Extract the (X, Y) coordinate from the center of the cell holding the provided text.  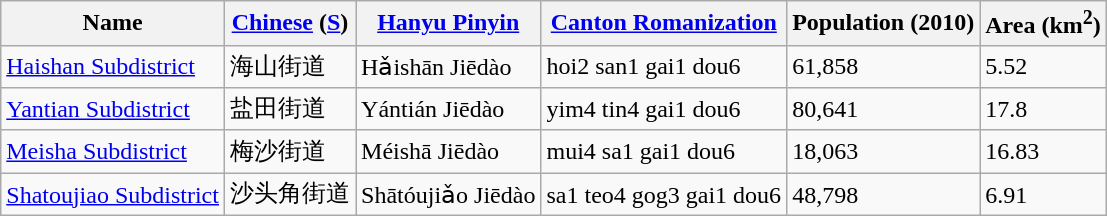
Name (113, 24)
48,798 (884, 194)
Yantian Subdistrict (113, 110)
Haishan Subdistrict (113, 66)
80,641 (884, 110)
盐田街道 (290, 110)
mui4 sa1 gai1 dou6 (664, 152)
61,858 (884, 66)
Hanyu Pinyin (448, 24)
yim4 tin4 gai1 dou6 (664, 110)
hoi2 san1 gai1 dou6 (664, 66)
Shātóujiǎo Jiēdào (448, 194)
梅沙街道 (290, 152)
Population (2010) (884, 24)
Area (km2) (1044, 24)
6.91 (1044, 194)
Shatoujiao Subdistrict (113, 194)
Chinese (S) (290, 24)
16.83 (1044, 152)
Canton Romanization (664, 24)
Yántián Jiēdào (448, 110)
sa1 teo4 gog3 gai1 dou6 (664, 194)
17.8 (1044, 110)
Hǎishān Jiēdào (448, 66)
5.52 (1044, 66)
海山街道 (290, 66)
沙头角街道 (290, 194)
Méishā Jiēdào (448, 152)
18,063 (884, 152)
Meisha Subdistrict (113, 152)
